Provide the [x, y] coordinate of the cell's center where the given text is located.  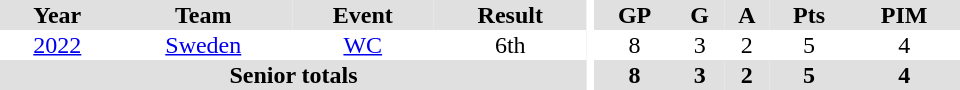
G [700, 15]
Result [511, 15]
WC [363, 45]
Team [204, 15]
2022 [58, 45]
PIM [904, 15]
A [747, 15]
GP [635, 15]
6th [511, 45]
Senior totals [294, 75]
Pts [810, 15]
Event [363, 15]
Sweden [204, 45]
Year [58, 15]
